Capture the cell that displays the provided text and extract its (X, Y) central coordinate. 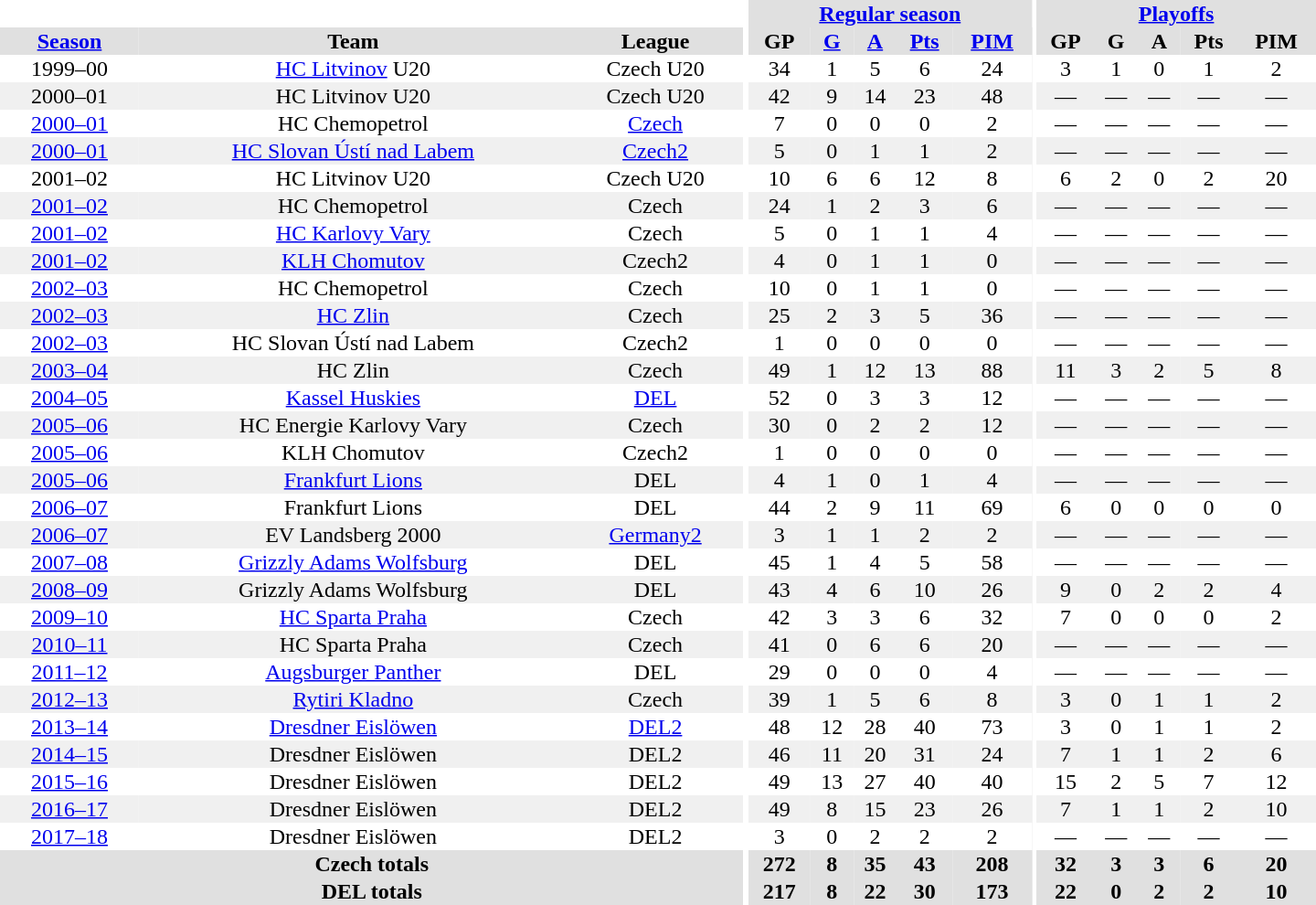
208 (992, 864)
46 (780, 754)
2013–14 (69, 727)
35 (876, 864)
2008–09 (69, 590)
2012–13 (69, 699)
27 (876, 782)
2017–18 (69, 836)
Team (353, 41)
Kassel Huskies (353, 398)
31 (925, 754)
HC Karlovy Vary (353, 233)
Augsburger Panther (353, 672)
2007–08 (69, 562)
1999–00 (69, 69)
2014–15 (69, 754)
HC Energie Karlovy Vary (353, 425)
73 (992, 727)
36 (992, 315)
Germany2 (656, 535)
69 (992, 507)
2016–17 (69, 809)
2010–11 (69, 644)
45 (780, 562)
41 (780, 644)
2004–05 (69, 398)
173 (992, 891)
34 (780, 69)
2009–10 (69, 617)
88 (992, 370)
Rytiri Kladno (353, 699)
League (656, 41)
2011–12 (69, 672)
EV Landsberg 2000 (353, 535)
28 (876, 727)
2003–04 (69, 370)
Czech totals (371, 864)
DEL totals (371, 891)
25 (780, 315)
Playoffs (1176, 14)
44 (780, 507)
29 (780, 672)
Season (69, 41)
Regular season (890, 14)
217 (780, 891)
39 (780, 699)
272 (780, 864)
14 (876, 96)
52 (780, 398)
58 (992, 562)
2015–16 (69, 782)
